Scan for the cell matching the given text and deliver its (X, Y) coordinate at center. 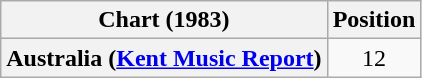
Chart (1983) (164, 20)
Australia (Kent Music Report) (164, 58)
12 (374, 58)
Position (374, 20)
